Extract the (X, Y) coordinate from the center of the cell holding the provided text.  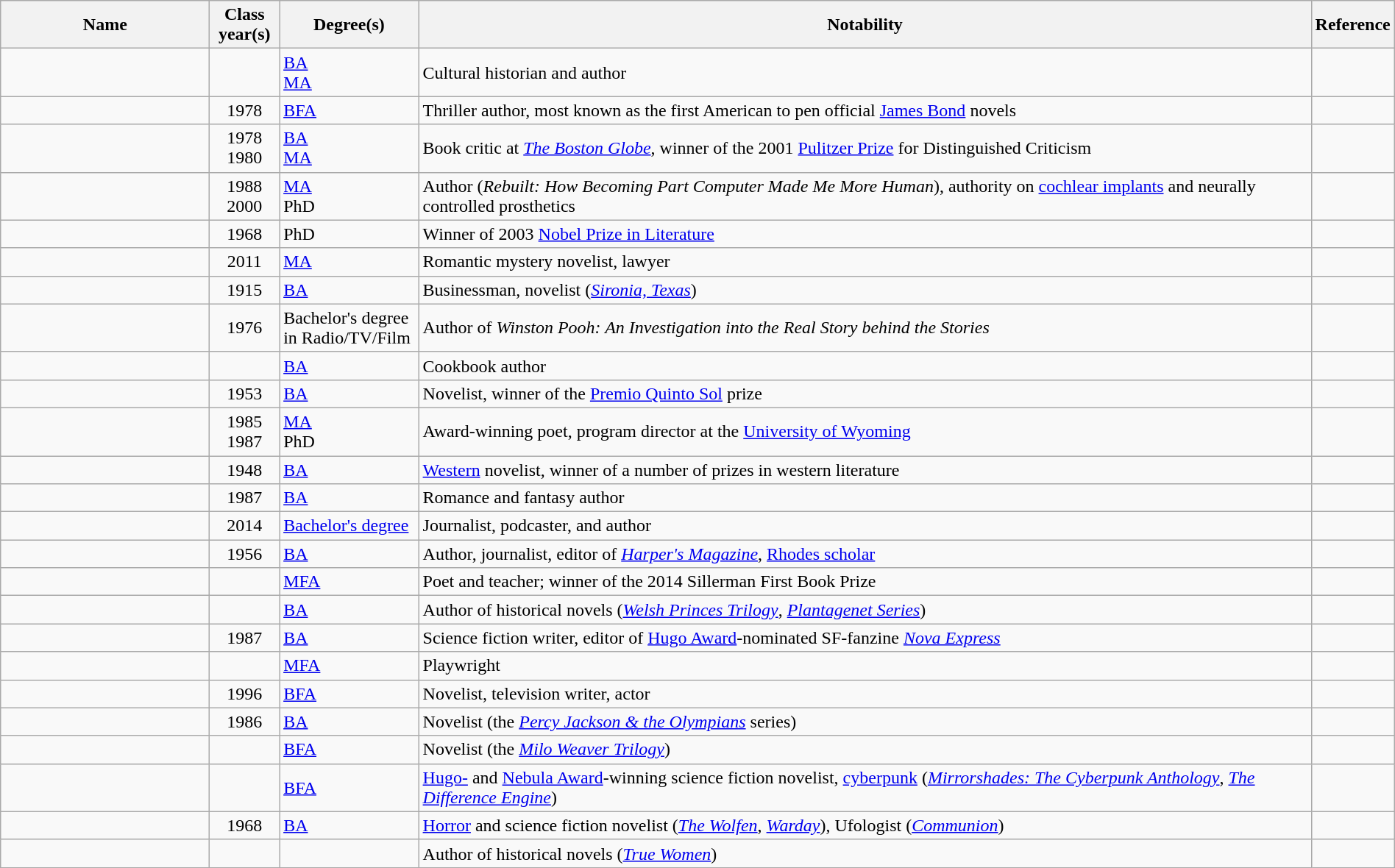
Journalist, podcaster, and author (865, 526)
1915 (244, 290)
Reference (1352, 25)
1956 (244, 554)
Romantic mystery novelist, lawyer (865, 262)
Winner of 2003 Nobel Prize in Literature (865, 234)
Author (Rebuilt: How Becoming Part Computer Made Me More Human), authority on cochlear implants and neurally controlled prosthetics (865, 196)
1953 (244, 394)
Poet and teacher; winner of the 2014 Sillerman First Book Prize (865, 582)
19851987 (244, 431)
1996 (244, 694)
Businessman, novelist (Sironia, Texas) (865, 290)
Novelist (the Percy Jackson & the Olympians series) (865, 722)
Author of Winston Pooh: An Investigation into the Real Story behind the Stories (865, 328)
Cultural historian and author (865, 72)
1978 (244, 110)
Horror and science fiction novelist (The Wolfen, Warday), Ufologist (Communion) (865, 825)
Hugo- and Nebula Award-winning science fiction novelist, cyberpunk (Mirrorshades: The Cyberpunk Anthology, The Difference Engine) (865, 787)
MA (349, 262)
2011 (244, 262)
Degree(s) (349, 25)
Bachelor's degree in Radio/TV/Film (349, 328)
Notability (865, 25)
Novelist, winner of the Premio Quinto Sol prize (865, 394)
19882000 (244, 196)
Bachelor's degree (349, 526)
Novelist, television writer, actor (865, 694)
Cookbook author (865, 366)
Playwright (865, 666)
Class year(s) (244, 25)
2014 (244, 526)
Author of historical novels (Welsh Princes Trilogy, Plantagenet Series) (865, 610)
PhD (349, 234)
Name (105, 25)
1948 (244, 470)
Author, journalist, editor of Harper's Magazine, Rhodes scholar (865, 554)
19781980 (244, 149)
Book critic at The Boston Globe, winner of the 2001 Pulitzer Prize for Distinguished Criticism (865, 149)
Romance and fantasy author (865, 498)
Novelist (the Milo Weaver Trilogy) (865, 750)
Award-winning poet, program director at the University of Wyoming (865, 431)
Author of historical novels (True Women) (865, 853)
Western novelist, winner of a number of prizes in western literature (865, 470)
1986 (244, 722)
Thriller author, most known as the first American to pen official James Bond novels (865, 110)
1976 (244, 328)
Science fiction writer, editor of Hugo Award-nominated SF-fanzine Nova Express (865, 638)
